Search for the cell housing the specified text and yield its (x, y) center coordinate. 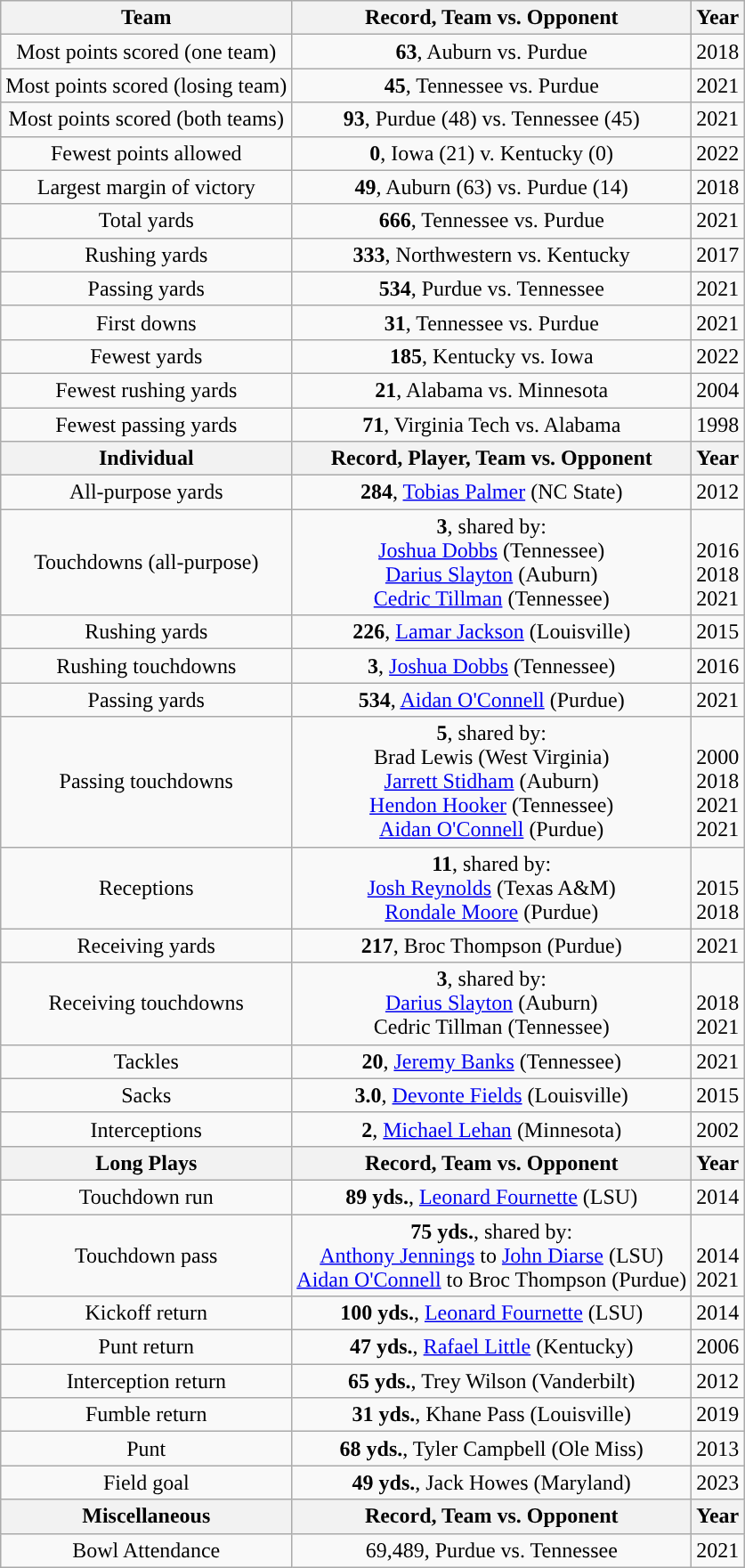
Record, Player, Team vs. Opponent (491, 459)
49, Auburn (63) vs. Purdue (14) (491, 187)
Fewest yards (146, 356)
31, Tennessee vs. Purdue (491, 322)
2004 (717, 390)
68 yds., Tyler Campbell (Ole Miss) (491, 1449)
284, Tobias Palmer (NC State) (491, 492)
100 yds., Leonard Fournette (LSU) (491, 1313)
5, shared by:Brad Lewis (West Virginia)Jarrett Stidham (Auburn)Hendon Hooker (Tennessee)Aidan O'Connell (Purdue) (491, 782)
71, Virginia Tech vs. Alabama (491, 425)
Most points scored (both teams) (146, 119)
Individual (146, 459)
Sacks (146, 1095)
49 yds., Jack Howes (Maryland) (491, 1483)
534, Purdue vs. Tennessee (491, 288)
333, Northwestern vs. Kentucky (491, 255)
2002 (717, 1129)
47 yds., Rafael Little (Kentucky) (491, 1347)
Punt (146, 1449)
45, Tennessee vs. Purdue (491, 85)
Most points scored (one team) (146, 52)
Touchdown run (146, 1197)
2006 (717, 1347)
3, Joshua Dobbs (Tennessee) (491, 666)
20, Jeremy Banks (Tennessee) (491, 1061)
21, Alabama vs. Minnesota (491, 390)
Touchdowns (all-purpose) (146, 563)
11, shared by:Josh Reynolds (Texas A&M)Rondale Moore (Purdue) (491, 888)
3, shared by:Darius Slayton (Auburn)Cedric Tillman (Tennessee) (491, 1003)
534, Aidan O'Connell (Purdue) (491, 700)
89 yds., Leonard Fournette (LSU) (491, 1197)
3, shared by:Joshua Dobbs (Tennessee)Darius Slayton (Auburn)Cedric Tillman (Tennessee) (491, 563)
201620182021 (717, 563)
Receiving touchdowns (146, 1003)
First downs (146, 322)
2013 (717, 1449)
Fewest points allowed (146, 153)
31 yds., Khane Pass (Louisville) (491, 1415)
Miscellaneous (146, 1516)
Largest margin of victory (146, 187)
0, Iowa (21) v. Kentucky (0) (491, 153)
Fumble return (146, 1415)
666, Tennessee vs. Purdue (491, 221)
185, Kentucky vs. Iowa (491, 356)
Long Plays (146, 1163)
2017 (717, 255)
93, Purdue (48) vs. Tennessee (45) (491, 119)
Touchdown pass (146, 1255)
Interception return (146, 1381)
Receiving yards (146, 946)
Fewest passing yards (146, 425)
2023 (717, 1483)
20152018 (717, 888)
Kickoff return (146, 1313)
65 yds., Trey Wilson (Vanderbilt) (491, 1381)
All-purpose yards (146, 492)
3.0, Devonte Fields (Louisville) (491, 1095)
Field goal (146, 1483)
1998 (717, 425)
Passing touchdowns (146, 782)
2019 (717, 1415)
63, Auburn vs. Purdue (491, 52)
Bowl Attendance (146, 1550)
Most points scored (losing team) (146, 85)
Interceptions (146, 1129)
Punt return (146, 1347)
20142021 (717, 1255)
20182021 (717, 1003)
Total yards (146, 221)
2, Michael Lehan (Minnesota) (491, 1129)
2016 (717, 666)
217, Broc Thompson (Purdue) (491, 946)
226, Lamar Jackson (Louisville) (491, 632)
Tackles (146, 1061)
Team (146, 18)
75 yds., shared by:Anthony Jennings to John Diarse (LSU)Aidan O'Connell to Broc Thompson (Purdue) (491, 1255)
Receptions (146, 888)
Rushing touchdowns (146, 666)
69,489, Purdue vs. Tennessee (491, 1550)
Fewest rushing yards (146, 390)
2000201820212021 (717, 782)
